Locate the cell with the specified text and output its (x, y) center coordinate. 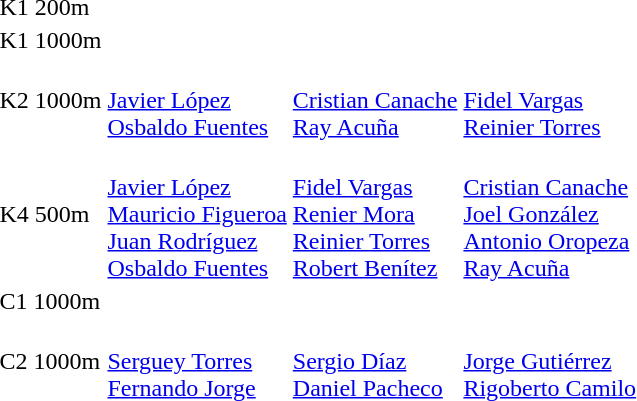
Javier LópezMauricio FigueroaJuan RodríguezOsbaldo Fuentes (197, 214)
Javier LópezOsbaldo Fuentes (197, 100)
Fidel VargasRenier MoraReinier TorresRobert Benítez (375, 214)
Cristian CanacheRay Acuña (375, 100)
